Scan for the cell matching the given text and deliver its (X, Y) coordinate at center. 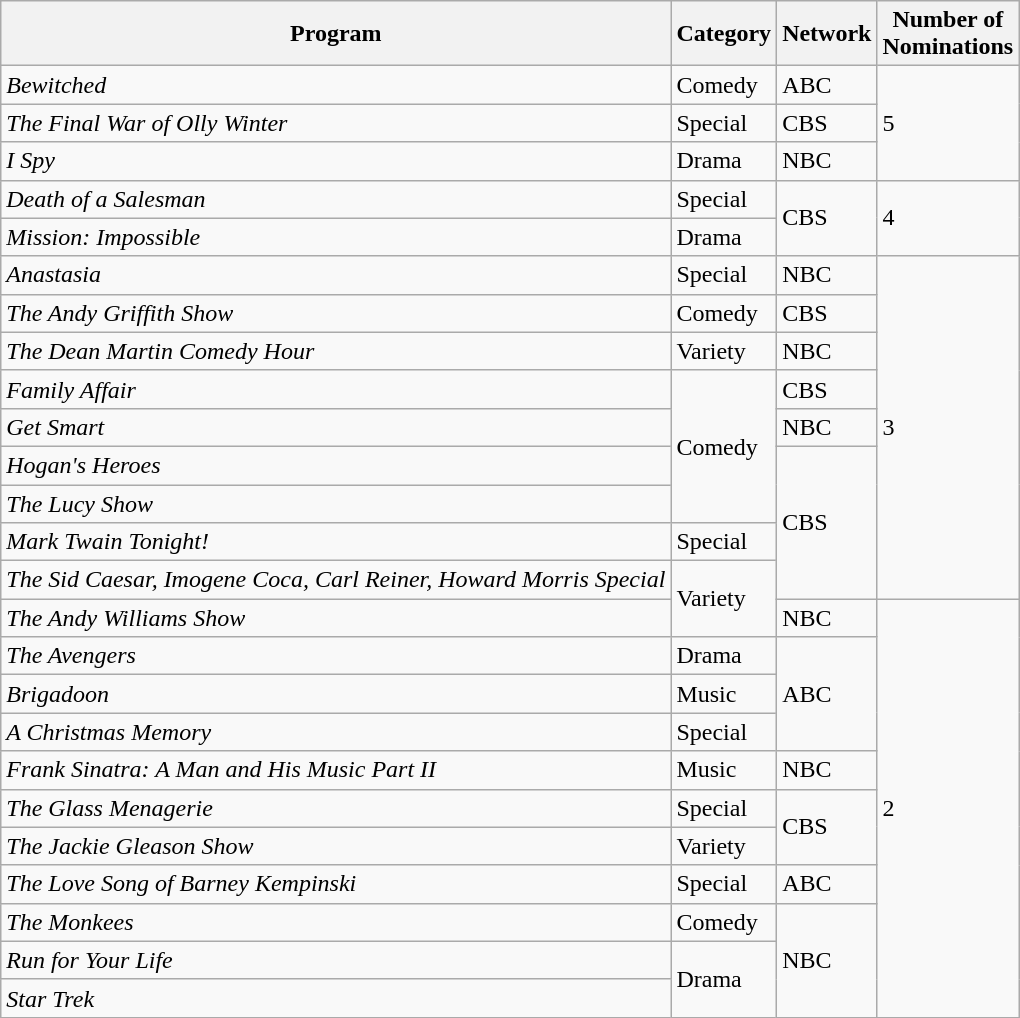
Run for Your Life (336, 960)
The Andy Williams Show (336, 618)
Anastasia (336, 275)
Bewitched (336, 85)
The Avengers (336, 656)
3 (948, 428)
2 (948, 808)
The Love Song of Barney Kempinski (336, 884)
A Christmas Memory (336, 732)
Frank Sinatra: A Man and His Music Part II (336, 770)
The Andy Griffith Show (336, 313)
The Monkees (336, 922)
The Sid Caesar, Imogene Coca, Carl Reiner, Howard Morris Special (336, 580)
Network (827, 34)
Family Affair (336, 389)
The Final War of Olly Winter (336, 123)
Get Smart (336, 427)
4 (948, 218)
I Spy (336, 161)
Hogan's Heroes (336, 465)
Program (336, 34)
Death of a Salesman (336, 199)
Brigadoon (336, 694)
Mark Twain Tonight! (336, 542)
Category (724, 34)
Mission: Impossible (336, 237)
The Jackie Gleason Show (336, 846)
The Glass Menagerie (336, 808)
5 (948, 123)
Number ofNominations (948, 34)
Star Trek (336, 998)
The Dean Martin Comedy Hour (336, 351)
The Lucy Show (336, 503)
